Locate the cell with the specified text and output its (x, y) center coordinate. 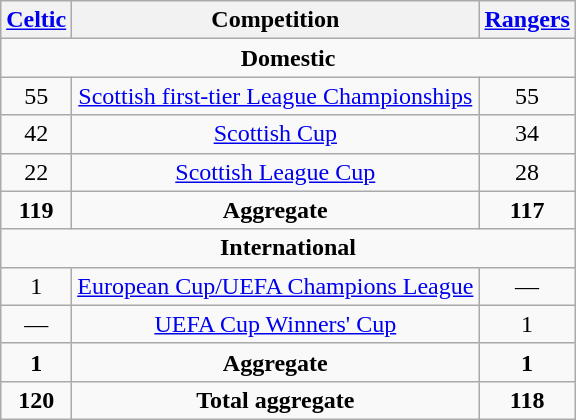
118 (527, 400)
International (288, 248)
22 (36, 172)
Celtic (36, 20)
European Cup/UEFA Champions League (276, 286)
UEFA Cup Winners' Cup (276, 324)
Competition (276, 20)
117 (527, 210)
Rangers (527, 20)
Scottish League Cup (276, 172)
120 (36, 400)
Total aggregate (276, 400)
119 (36, 210)
42 (36, 134)
Domestic (288, 58)
28 (527, 172)
Scottish Cup (276, 134)
Scottish first-tier League Championships (276, 96)
34 (527, 134)
